Determine the [x, y] coordinate at the center of the cell enclosing the given text.  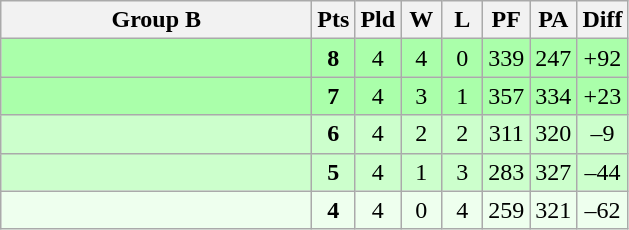
334 [554, 96]
320 [554, 134]
–9 [602, 134]
+92 [602, 58]
Diff [602, 20]
283 [506, 172]
247 [554, 58]
Pld [378, 20]
8 [334, 58]
–62 [602, 210]
321 [554, 210]
6 [334, 134]
–44 [602, 172]
7 [334, 96]
327 [554, 172]
311 [506, 134]
L [462, 20]
PF [506, 20]
W [422, 20]
Group B [156, 20]
357 [506, 96]
PA [554, 20]
5 [334, 172]
259 [506, 210]
339 [506, 58]
+23 [602, 96]
Pts [334, 20]
